Pinpoint the cell where the given text exists, returning its [X, Y] midpoint coordinate. 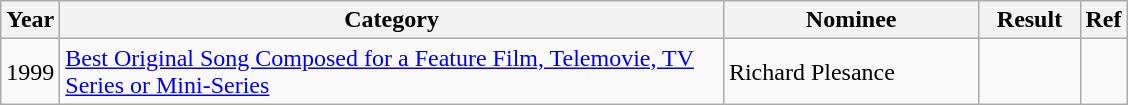
1999 [30, 72]
Ref [1104, 20]
Nominee [851, 20]
Result [1030, 20]
Year [30, 20]
Best Original Song Composed for a Feature Film, Telemovie, TV Series or Mini-Series [392, 72]
Category [392, 20]
Richard Plesance [851, 72]
